Return the [X, Y] coordinate for the center point of the cell that contains the specified text.  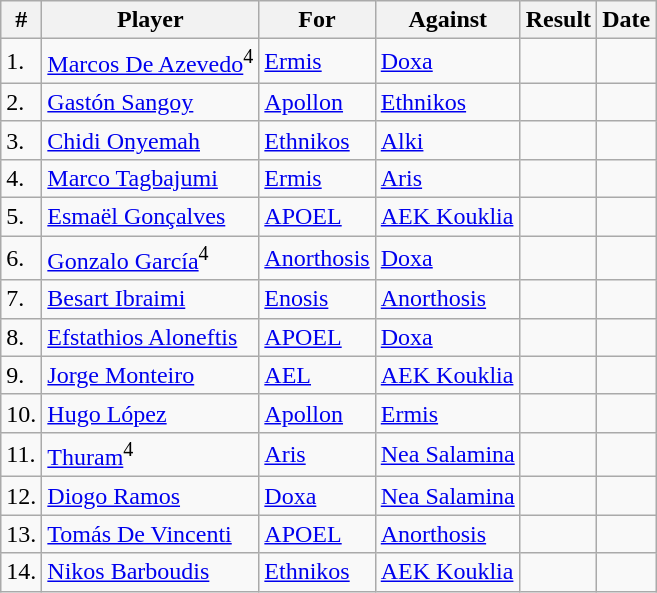
Player [150, 20]
Against [448, 20]
Gonzalo García4 [150, 258]
4. [22, 178]
10. [22, 413]
Jorge Monteiro [150, 375]
AEL [317, 375]
7. [22, 299]
6. [22, 258]
12. [22, 496]
14. [22, 572]
Tomás De Vincenti [150, 534]
2. [22, 102]
Enosis [317, 299]
13. [22, 534]
Besart Ibraimi [150, 299]
Chidi Onyemah [150, 140]
3. [22, 140]
Gastón Sangoy [150, 102]
8. [22, 337]
Nikos Barboudis [150, 572]
5. [22, 217]
9. [22, 375]
Efstathios Aloneftis [150, 337]
11. [22, 454]
Marcos De Azevedo4 [150, 62]
1. [22, 62]
Alki [448, 140]
For [317, 20]
Date [626, 20]
Diogo Ramos [150, 496]
Marco Tagbajumi [150, 178]
Esmaël Gonçalves [150, 217]
Thuram4 [150, 454]
Hugo López [150, 413]
# [22, 20]
Result [558, 20]
